Extract the (X, Y) coordinate from the center of the cell holding the provided text.  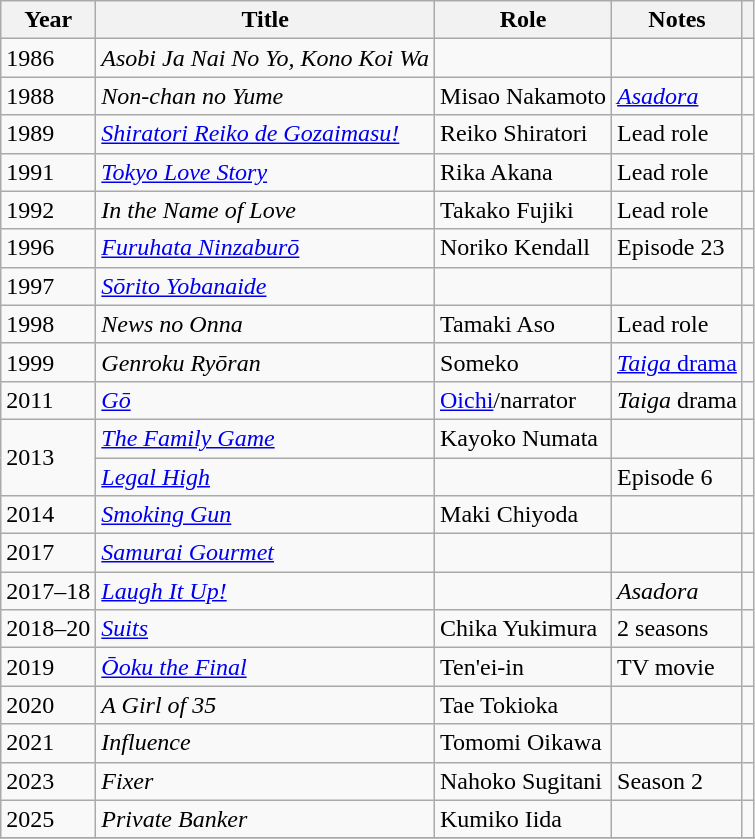
2011 (48, 400)
2014 (48, 515)
Misao Nakamoto (524, 96)
In the Name of Love (266, 210)
A Girl of 35 (266, 705)
Ten'ei-in (524, 667)
Tokyo Love Story (266, 172)
Private Banker (266, 819)
Fixer (266, 781)
1986 (48, 58)
Episode 23 (678, 248)
Tae Tokioka (524, 705)
Non-chan no Yume (266, 96)
2017 (48, 553)
Chika Yukimura (524, 629)
Oichi/narrator (524, 400)
2025 (48, 819)
News no Onna (266, 324)
Asobi Ja Nai No Yo, Kono Koi Wa (266, 58)
2018–20 (48, 629)
Takako Fujiki (524, 210)
Role (524, 20)
2021 (48, 743)
Genroku Ryōran (266, 362)
Episode 6 (678, 477)
1996 (48, 248)
Furuhata Ninzaburō (266, 248)
2020 (48, 705)
1998 (48, 324)
Samurai Gourmet (266, 553)
2013 (48, 457)
Tamaki Aso (524, 324)
Title (266, 20)
Maki Chiyoda (524, 515)
Legal High (266, 477)
Tomomi Oikawa (524, 743)
The Family Game (266, 438)
2019 (48, 667)
Laugh It Up! (266, 591)
Gō (266, 400)
1988 (48, 96)
Someko (524, 362)
2023 (48, 781)
Sōrito Yobanaide (266, 286)
Kayoko Numata (524, 438)
Kumiko Iida (524, 819)
2 seasons (678, 629)
1991 (48, 172)
Ōoku the Final (266, 667)
Notes (678, 20)
Year (48, 20)
Suits (266, 629)
TV movie (678, 667)
Rika Akana (524, 172)
Influence (266, 743)
1997 (48, 286)
2017–18 (48, 591)
1992 (48, 210)
Shiratori Reiko de Gozaimasu! (266, 134)
1999 (48, 362)
Nahoko Sugitani (524, 781)
Reiko Shiratori (524, 134)
Smoking Gun (266, 515)
Noriko Kendall (524, 248)
Season 2 (678, 781)
1989 (48, 134)
